From the cell containing the given text, extract its center point as [x, y] coordinate. 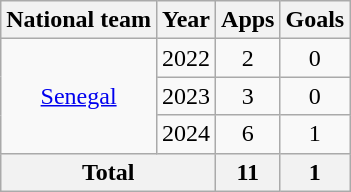
2022 [186, 58]
National team [79, 20]
Apps [248, 20]
Senegal [79, 96]
2024 [186, 134]
Year [186, 20]
3 [248, 96]
6 [248, 134]
11 [248, 172]
Total [108, 172]
2 [248, 58]
2023 [186, 96]
Goals [315, 20]
